Provide the [x, y] coordinate of the cell's center where the given text is located.  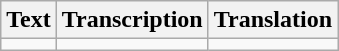
Translation [272, 20]
Transcription [132, 20]
Text [29, 20]
